Scan for the cell matching the given text and deliver its (X, Y) coordinate at center. 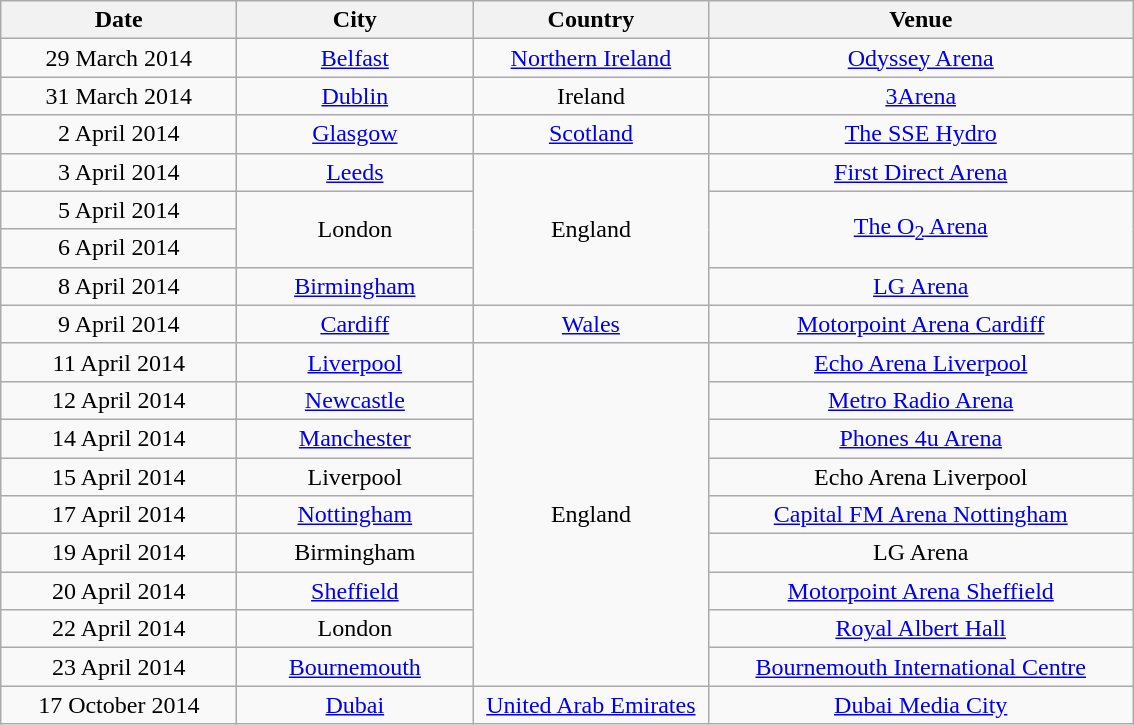
22 April 2014 (119, 629)
17 April 2014 (119, 515)
Manchester (355, 438)
5 April 2014 (119, 210)
9 April 2014 (119, 324)
Cardiff (355, 324)
Phones 4u Arena (921, 438)
Scotland (591, 134)
First Direct Arena (921, 172)
Sheffield (355, 591)
Glasgow (355, 134)
Odyssey Arena (921, 58)
Bournemouth International Centre (921, 667)
17 October 2014 (119, 705)
29 March 2014 (119, 58)
Belfast (355, 58)
6 April 2014 (119, 248)
Royal Albert Hall (921, 629)
Dubai Media City (921, 705)
Date (119, 20)
20 April 2014 (119, 591)
Newcastle (355, 400)
Motorpoint Arena Sheffield (921, 591)
8 April 2014 (119, 286)
15 April 2014 (119, 477)
Capital FM Arena Nottingham (921, 515)
19 April 2014 (119, 553)
3 April 2014 (119, 172)
United Arab Emirates (591, 705)
23 April 2014 (119, 667)
Bournemouth (355, 667)
Wales (591, 324)
11 April 2014 (119, 362)
Dublin (355, 96)
31 March 2014 (119, 96)
3Arena (921, 96)
Metro Radio Arena (921, 400)
Venue (921, 20)
2 April 2014 (119, 134)
12 April 2014 (119, 400)
Dubai (355, 705)
The O2 Arena (921, 229)
Nottingham (355, 515)
City (355, 20)
Country (591, 20)
Motorpoint Arena Cardiff (921, 324)
Northern Ireland (591, 58)
The SSE Hydro (921, 134)
Ireland (591, 96)
14 April 2014 (119, 438)
Leeds (355, 172)
